Detect which cell encompasses the target text, then output its [X, Y] center coordinate. 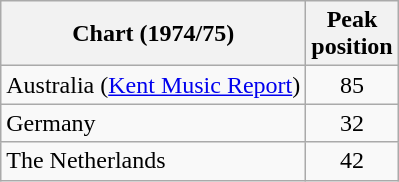
Peak position [352, 34]
85 [352, 85]
Australia (Kent Music Report) [154, 85]
42 [352, 161]
The Netherlands [154, 161]
32 [352, 123]
Germany [154, 123]
Chart (1974/75) [154, 34]
